For the text-containing cell, return its midpoint in [X, Y] coordinate format. 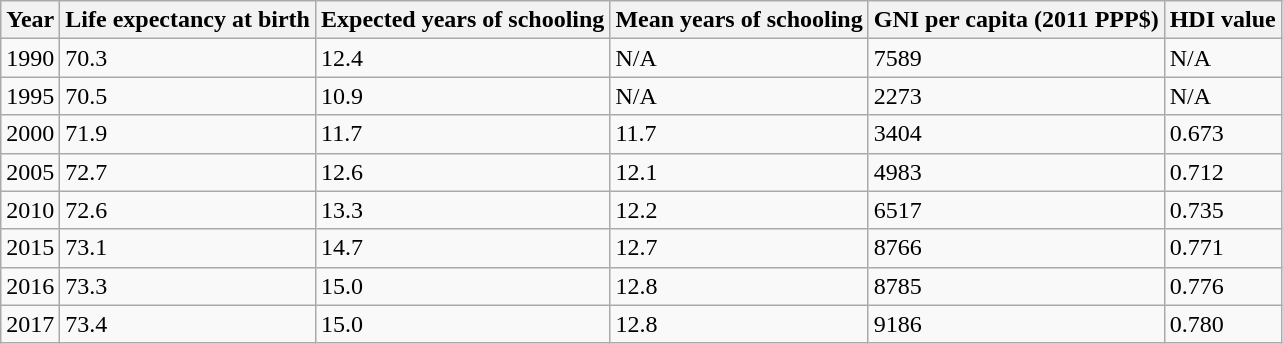
8785 [1016, 286]
2000 [30, 134]
0.771 [1222, 248]
Year [30, 20]
1995 [30, 96]
70.3 [188, 58]
70.5 [188, 96]
2273 [1016, 96]
HDI value [1222, 20]
2010 [30, 210]
12.7 [739, 248]
8766 [1016, 248]
6517 [1016, 210]
0.776 [1222, 286]
0.712 [1222, 172]
73.4 [188, 324]
2016 [30, 286]
73.3 [188, 286]
0.735 [1222, 210]
72.7 [188, 172]
7589 [1016, 58]
1990 [30, 58]
0.673 [1222, 134]
12.2 [739, 210]
Mean years of schooling [739, 20]
2005 [30, 172]
2015 [30, 248]
Expected years of schooling [462, 20]
12.4 [462, 58]
13.3 [462, 210]
2017 [30, 324]
72.6 [188, 210]
0.780 [1222, 324]
Life expectancy at birth [188, 20]
14.7 [462, 248]
12.1 [739, 172]
12.6 [462, 172]
4983 [1016, 172]
3404 [1016, 134]
73.1 [188, 248]
GNI per capita (2011 PPP$) [1016, 20]
10.9 [462, 96]
71.9 [188, 134]
9186 [1016, 324]
